Extract the (X, Y) coordinate from the center of the cell holding the provided text.  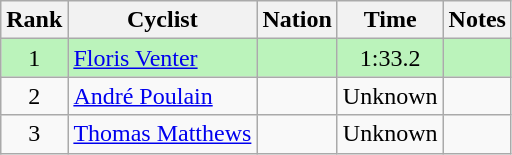
2 (34, 96)
Thomas Matthews (162, 134)
Rank (34, 20)
Notes (477, 20)
1:33.2 (390, 58)
Time (390, 20)
André Poulain (162, 96)
Cyclist (162, 20)
Floris Venter (162, 58)
Nation (297, 20)
3 (34, 134)
1 (34, 58)
